Return (X, Y) of the center of cell containing provided text 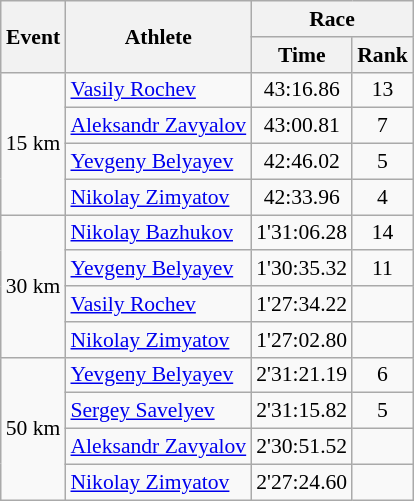
50 km (34, 428)
Race (332, 19)
Athlete (158, 36)
Event (34, 36)
43:16.86 (302, 90)
2'31:15.82 (302, 411)
11 (382, 269)
Time (302, 55)
14 (382, 233)
Sergey Savelyev (158, 411)
1'31:06.28 (302, 233)
42:46.02 (302, 162)
1'27:34.22 (302, 304)
2'31:21.19 (302, 375)
6 (382, 375)
43:00.81 (302, 126)
15 km (34, 143)
7 (382, 126)
13 (382, 90)
2'27:24.60 (302, 482)
1'27:02.80 (302, 340)
4 (382, 197)
Nikolay Bazhukov (158, 233)
Rank (382, 55)
1'30:35.32 (302, 269)
2'30:51.52 (302, 447)
30 km (34, 286)
42:33.96 (302, 197)
